Pinpoint the cell where the given text exists, returning its (X, Y) midpoint coordinate. 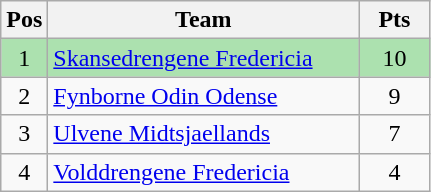
Skansedrengene Fredericia (204, 58)
Volddrengene Fredericia (204, 172)
Pts (394, 20)
1 (24, 58)
3 (24, 134)
Fynborne Odin Odense (204, 96)
10 (394, 58)
Ulvene Midtsjaellands (204, 134)
Pos (24, 20)
9 (394, 96)
Team (204, 20)
7 (394, 134)
2 (24, 96)
